Pinpoint the cell where the given text exists, returning its (x, y) midpoint coordinate. 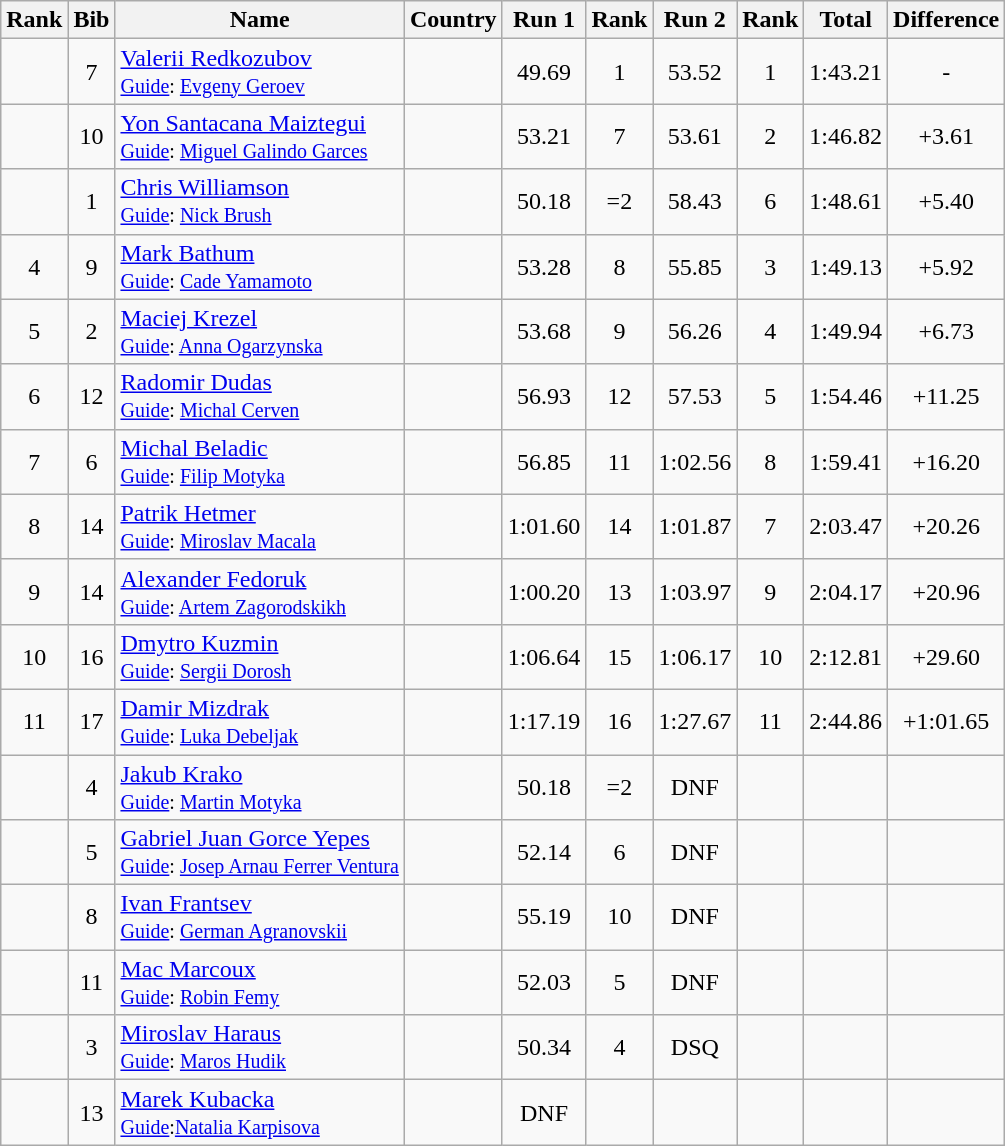
Michal BeladicGuide: Filip Motyka (260, 462)
52.03 (544, 982)
50.34 (544, 1048)
+16.20 (946, 462)
1:49.13 (846, 266)
Miroslav HarausGuide: Maros Hudik (260, 1048)
+1:01.65 (946, 722)
53.68 (544, 332)
1:48.61 (846, 202)
53.28 (544, 266)
Mark BathumGuide: Cade Yamamoto (260, 266)
17 (92, 722)
+3.61 (946, 136)
1:01.60 (544, 526)
Total (846, 20)
+5.92 (946, 266)
+29.60 (946, 656)
Yon Santacana MaizteguiGuide: Miguel Galindo Garces (260, 136)
Radomir DudasGuide: Michal Cerven (260, 396)
Run 2 (695, 20)
1:06.17 (695, 656)
Damir MizdrakGuide: Luka Debeljak (260, 722)
1:59.41 (846, 462)
Gabriel Juan Gorce YepesGuide: Josep Arnau Ferrer Ventura (260, 852)
56.93 (544, 396)
Chris WilliamsonGuide: Nick Brush (260, 202)
55.85 (695, 266)
+20.26 (946, 526)
Name (260, 20)
1:17.19 (544, 722)
+6.73 (946, 332)
Run 1 (544, 20)
Bib (92, 20)
Marek KubackaGuide:Natalia Karpisova (260, 1112)
Jakub KrakoGuide: Martin Motyka (260, 786)
1:06.64 (544, 656)
Difference (946, 20)
+5.40 (946, 202)
Dmytro KuzminGuide: Sergii Dorosh (260, 656)
1:46.82 (846, 136)
1:01.87 (695, 526)
Alexander FedorukGuide: Artem Zagorodskikh (260, 592)
56.85 (544, 462)
58.43 (695, 202)
1:27.67 (695, 722)
2:04.17 (846, 592)
+20.96 (946, 592)
Mac MarcouxGuide: Robin Femy (260, 982)
+11.25 (946, 396)
1:00.20 (544, 592)
1:43.21 (846, 72)
2:03.47 (846, 526)
57.53 (695, 396)
Country (453, 20)
- (946, 72)
Patrik HetmerGuide: Miroslav Macala (260, 526)
52.14 (544, 852)
55.19 (544, 918)
1:54.46 (846, 396)
2:44.86 (846, 722)
1:03.97 (695, 592)
1:49.94 (846, 332)
53.52 (695, 72)
2:12.81 (846, 656)
Valerii RedkozubovGuide: Evgeny Geroev (260, 72)
53.61 (695, 136)
Ivan FrantsevGuide: German Agranovskii (260, 918)
49.69 (544, 72)
15 (620, 656)
1:02.56 (695, 462)
Maciej KrezelGuide: Anna Ogarzynska (260, 332)
DSQ (695, 1048)
56.26 (695, 332)
53.21 (544, 136)
